Return the [x, y] coordinate for the center point of the cell that contains the specified text.  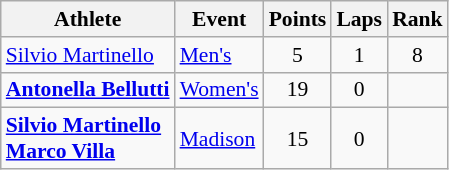
Antonella Bellutti [88, 90]
Event [220, 19]
Points [298, 19]
Silvio Martinello [88, 55]
1 [359, 55]
Rank [418, 19]
5 [298, 55]
Laps [359, 19]
Men's [220, 55]
Athlete [88, 19]
15 [298, 138]
19 [298, 90]
Silvio MartinelloMarco Villa [88, 138]
Madison [220, 138]
8 [418, 55]
Women's [220, 90]
